Pinpoint the cell where the given text exists, returning its (x, y) midpoint coordinate. 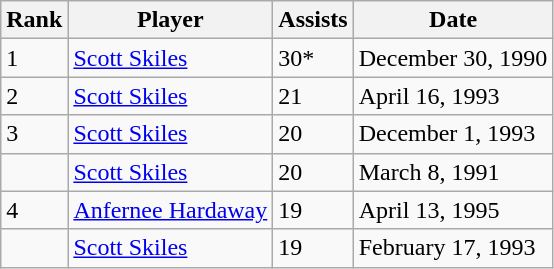
3 (34, 134)
2 (34, 96)
December 30, 1990 (453, 58)
1 (34, 58)
December 1, 1993 (453, 134)
4 (34, 210)
30* (313, 58)
Anfernee Hardaway (170, 210)
April 13, 1995 (453, 210)
Rank (34, 20)
March 8, 1991 (453, 172)
April 16, 1993 (453, 96)
Assists (313, 20)
21 (313, 96)
Date (453, 20)
Player (170, 20)
February 17, 1993 (453, 248)
